From the cell containing the given text, extract its center point as (X, Y) coordinate. 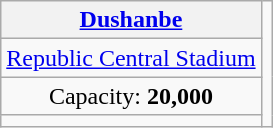
Dushanbe (131, 20)
Capacity: 20,000 (131, 96)
Republic Central Stadium (131, 58)
